For the text-containing cell, return its midpoint in [x, y] coordinate format. 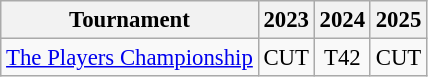
T42 [342, 58]
2023 [286, 20]
2024 [342, 20]
Tournament [130, 20]
The Players Championship [130, 58]
2025 [398, 20]
